Extract the (X, Y) coordinate from the center of the cell holding the provided text.  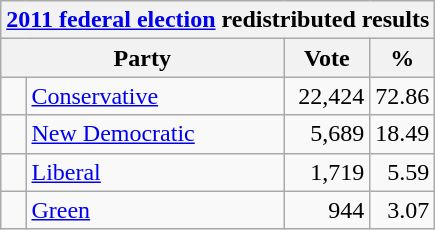
Liberal (155, 172)
Vote (327, 58)
Party (142, 58)
5.59 (402, 172)
2011 federal election redistributed results (218, 20)
3.07 (402, 210)
1,719 (327, 172)
22,424 (327, 96)
18.49 (402, 134)
Conservative (155, 96)
% (402, 58)
Green (155, 210)
5,689 (327, 134)
944 (327, 210)
New Democratic (155, 134)
72.86 (402, 96)
